Return the (X, Y) coordinate for the center point of the cell that contains the specified text.  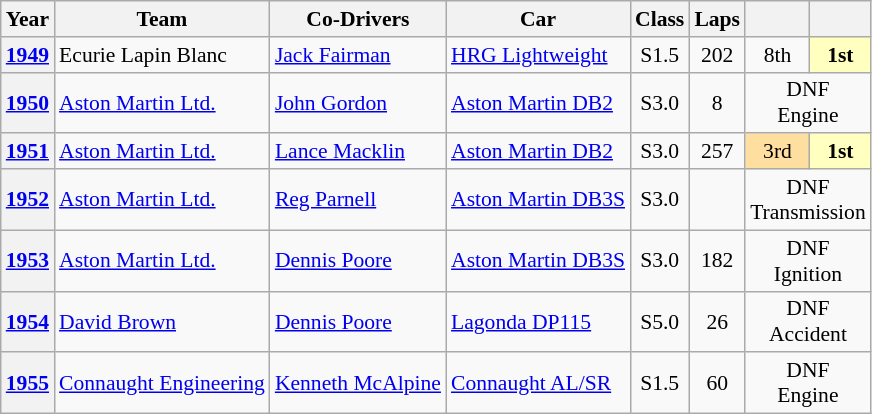
DNFAccident (808, 322)
Kenneth McAlpine (358, 384)
Laps (717, 19)
257 (717, 152)
3rd (778, 152)
DNFTransmission (808, 200)
Jack Fairman (358, 55)
S5.0 (660, 322)
60 (717, 384)
1953 (28, 260)
Year (28, 19)
8th (778, 55)
1954 (28, 322)
26 (717, 322)
Car (538, 19)
1949 (28, 55)
1955 (28, 384)
8 (717, 102)
Lance Macklin (358, 152)
1951 (28, 152)
Co-Drivers (358, 19)
182 (717, 260)
John Gordon (358, 102)
202 (717, 55)
HRG Lightweight (538, 55)
Reg Parnell (358, 200)
David Brown (162, 322)
Connaught Engineering (162, 384)
DNFIgnition (808, 260)
Connaught AL/SR (538, 384)
1952 (28, 200)
Lagonda DP115 (538, 322)
Team (162, 19)
Ecurie Lapin Blanc (162, 55)
1950 (28, 102)
Class (660, 19)
